Output the [x, y] coordinate of the center of the cell containing the given text.  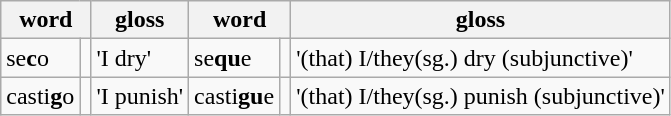
castigo [40, 96]
seque [234, 58]
'I dry' [140, 58]
'(that) I/they(sg.) dry (subjunctive)' [481, 58]
seco [40, 58]
'I punish' [140, 96]
'(that) I/they(sg.) punish (subjunctive)' [481, 96]
castigue [234, 96]
